Search for the cell housing the specified text and yield its [X, Y] center coordinate. 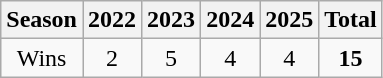
5 [172, 58]
2022 [112, 20]
2025 [290, 20]
Wins [42, 58]
Season [42, 20]
15 [351, 58]
Total [351, 20]
2024 [230, 20]
2 [112, 58]
2023 [172, 20]
